From the cell containing the given text, extract its center point as [x, y] coordinate. 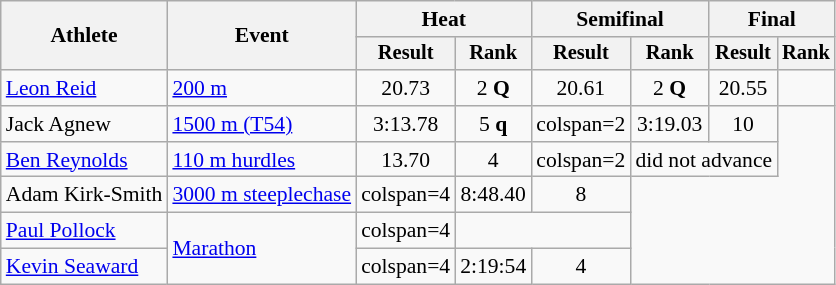
200 m [262, 88]
Leon Reid [84, 88]
10 [743, 124]
2:19:54 [493, 267]
8 [580, 195]
did not advance [704, 160]
Jack Agnew [84, 124]
20.73 [406, 88]
Adam Kirk-Smith [84, 195]
Event [262, 36]
Kevin Seaward [84, 267]
Ben Reynolds [84, 160]
3:13.78 [406, 124]
13.70 [406, 160]
20.61 [580, 88]
Marathon [262, 248]
5 q [493, 124]
110 m hurdles [262, 160]
Athlete [84, 36]
3:19.03 [670, 124]
Paul Pollock [84, 231]
1500 m (T54) [262, 124]
Semifinal [620, 19]
Heat [444, 19]
20.55 [743, 88]
3000 m steeplechase [262, 195]
Final [772, 19]
8:48.40 [493, 195]
